Output the (x, y) coordinate of the center of the cell containing the given text.  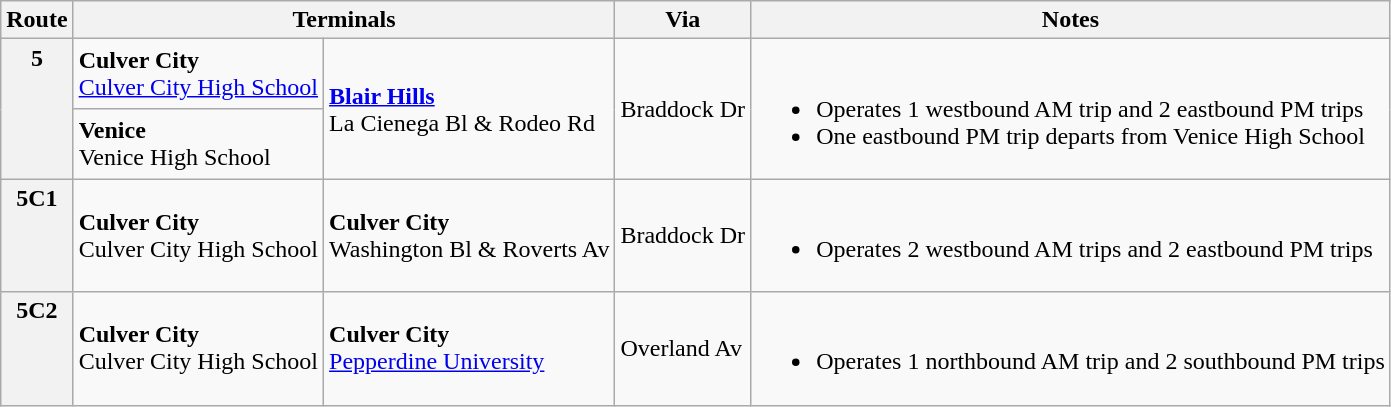
Blair HillsLa Cienega Bl & Rodeo Rd (470, 109)
Route (37, 20)
Overland Av (683, 348)
Operates 1 westbound AM trip and 2 eastbound PM tripsOne eastbound PM trip departs from Venice High School (1071, 109)
5 (37, 109)
Terminals (344, 20)
Operates 1 northbound AM trip and 2 southbound PM trips (1071, 348)
Culver CityWashington Bl & Roverts Av (470, 236)
Culver CityPepperdine University (470, 348)
Via (683, 20)
Notes (1071, 20)
VeniceVenice High School (198, 144)
Operates 2 westbound AM trips and 2 eastbound PM trips (1071, 236)
5C1 (37, 236)
5C2 (37, 348)
